Find where the given text appears and provide that cell's center as [x, y] coordinate. 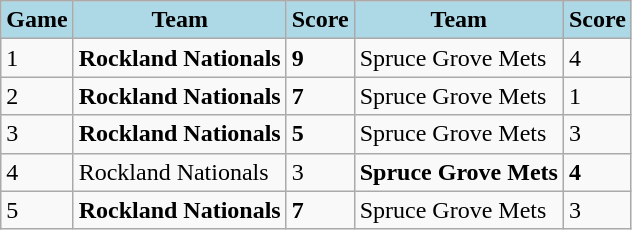
Game [37, 20]
2 [37, 96]
9 [320, 58]
